Identify which cell holds the provided text, then report its [x, y] central coordinate. 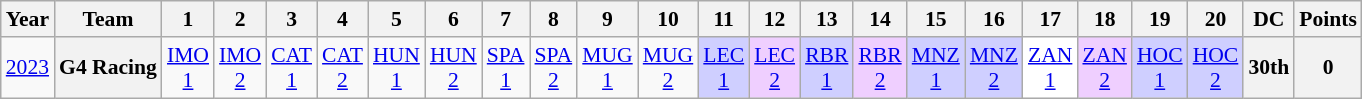
9 [608, 19]
HUN1 [396, 68]
Points [1328, 19]
3 [292, 19]
2023 [28, 68]
LEC2 [774, 68]
19 [1160, 19]
SPA1 [506, 68]
CAT1 [292, 68]
6 [454, 19]
LEC1 [724, 68]
18 [1104, 19]
ZAN2 [1104, 68]
MNZ2 [994, 68]
HOC2 [1216, 68]
MUG2 [668, 68]
IMO1 [188, 68]
10 [668, 19]
11 [724, 19]
13 [826, 19]
MNZ1 [936, 68]
16 [994, 19]
15 [936, 19]
IMO2 [240, 68]
8 [554, 19]
SPA2 [554, 68]
7 [506, 19]
HUN2 [454, 68]
0 [1328, 68]
RBR1 [826, 68]
RBR2 [880, 68]
G4 Racing [108, 68]
4 [342, 19]
CAT2 [342, 68]
1 [188, 19]
HOC1 [1160, 68]
20 [1216, 19]
17 [1050, 19]
Year [28, 19]
5 [396, 19]
MUG1 [608, 68]
2 [240, 19]
12 [774, 19]
30th [1268, 68]
ZAN1 [1050, 68]
14 [880, 19]
Team [108, 19]
DC [1268, 19]
